Extract the (X, Y) coordinate from the center of the cell holding the provided text.  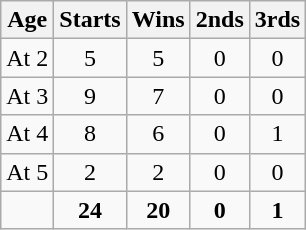
6 (158, 134)
Starts (90, 20)
20 (158, 210)
At 2 (28, 58)
Wins (158, 20)
At 3 (28, 96)
At 5 (28, 172)
At 4 (28, 134)
7 (158, 96)
3rds (277, 20)
Age (28, 20)
8 (90, 134)
2nds (220, 20)
24 (90, 210)
9 (90, 96)
